Provide the (x, y) coordinate of the cell's center where the given text is located.  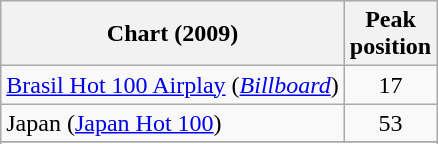
Japan (Japan Hot 100) (173, 123)
Peakposition (390, 34)
Brasil Hot 100 Airplay (Billboard) (173, 85)
17 (390, 85)
Chart (2009) (173, 34)
53 (390, 123)
